Output the (X, Y) coordinate of the center of the cell containing the given text.  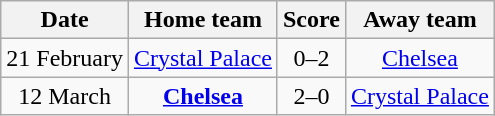
Score (311, 20)
Home team (202, 20)
Away team (420, 20)
2–0 (311, 96)
12 March (65, 96)
0–2 (311, 58)
Date (65, 20)
21 February (65, 58)
